Output the (X, Y) coordinate of the center of the cell containing the given text.  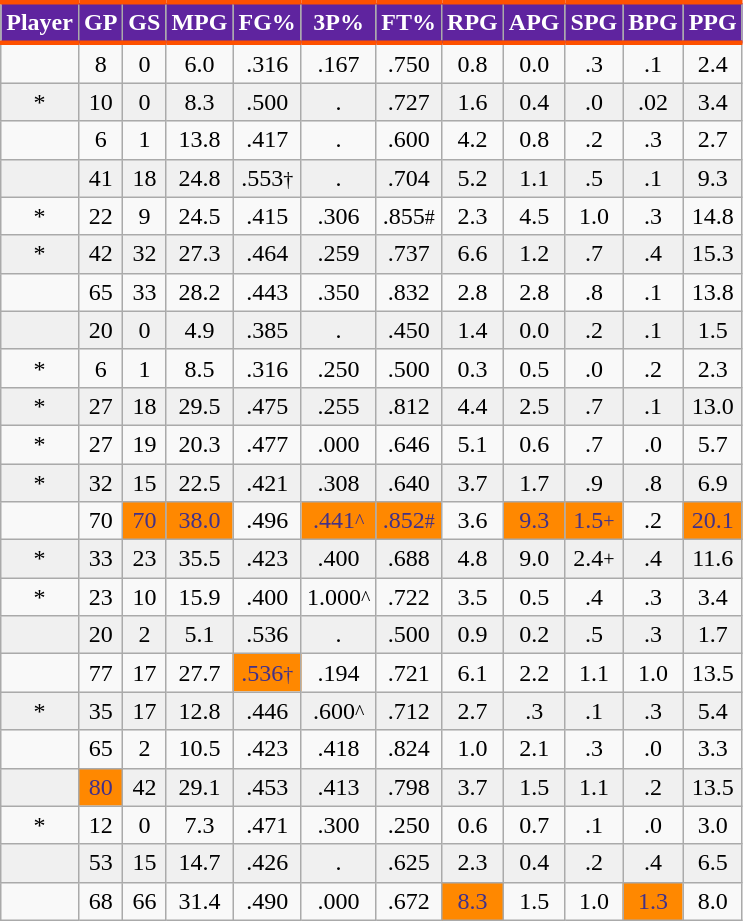
.798 (409, 787)
.832 (409, 292)
.646 (409, 444)
6.5 (712, 863)
0.3 (473, 368)
1.3 (653, 901)
.737 (409, 254)
2.2 (534, 673)
66 (144, 901)
.536 (267, 635)
5.2 (473, 178)
.625 (409, 863)
.477 (267, 444)
2.4 (712, 63)
6.0 (200, 63)
APG (534, 22)
27.3 (200, 254)
RPG (473, 22)
.443 (267, 292)
11.6 (712, 559)
2.5 (534, 406)
68 (100, 901)
5.7 (712, 444)
6.6 (473, 254)
29.1 (200, 787)
24.5 (200, 216)
.640 (409, 483)
.308 (338, 483)
.704 (409, 178)
0.9 (473, 635)
77 (100, 673)
.600^ (338, 711)
.450 (409, 330)
3.5 (473, 597)
.536† (267, 673)
6.9 (712, 483)
.194 (338, 673)
4.8 (473, 559)
31.4 (200, 901)
.453 (267, 787)
1.6 (473, 102)
.471 (267, 825)
.475 (267, 406)
41 (100, 178)
0.7 (534, 825)
.722 (409, 597)
27.7 (200, 673)
.413 (338, 787)
15.9 (200, 597)
PPG (712, 22)
SPG (594, 22)
.446 (267, 711)
.464 (267, 254)
.672 (409, 901)
10.5 (200, 749)
4.4 (473, 406)
53 (100, 863)
.350 (338, 292)
7.3 (200, 825)
0.2 (534, 635)
.306 (338, 216)
3.6 (473, 521)
.496 (267, 521)
4.5 (534, 216)
14.8 (712, 216)
BPG (653, 22)
22 (100, 216)
3P% (338, 22)
6.1 (473, 673)
24.8 (200, 178)
1.000^ (338, 597)
29.5 (200, 406)
GP (100, 22)
19 (144, 444)
3.3 (712, 749)
22.5 (200, 483)
FT% (409, 22)
4.9 (200, 330)
2.1 (534, 749)
.167 (338, 63)
38.0 (200, 521)
.727 (409, 102)
GS (144, 22)
.417 (267, 140)
FG% (267, 22)
12 (100, 825)
1.2 (534, 254)
.721 (409, 673)
.385 (267, 330)
.688 (409, 559)
15.3 (712, 254)
80 (100, 787)
Player (40, 22)
.415 (267, 216)
.490 (267, 901)
.812 (409, 406)
2.4+ (594, 559)
MPG (200, 22)
1.4 (473, 330)
.300 (338, 825)
.418 (338, 749)
35.5 (200, 559)
.421 (267, 483)
12.8 (200, 711)
14.7 (200, 863)
20.1 (712, 521)
5.4 (712, 711)
8.0 (712, 901)
8.5 (200, 368)
8 (100, 63)
13.0 (712, 406)
.824 (409, 749)
.855# (409, 216)
.712 (409, 711)
35 (100, 711)
.255 (338, 406)
.750 (409, 63)
1.5+ (594, 521)
.9 (594, 483)
3.0 (712, 825)
.426 (267, 863)
.600 (409, 140)
9 (144, 216)
20.3 (200, 444)
9.0 (534, 559)
.02 (653, 102)
.259 (338, 254)
28.2 (200, 292)
4.2 (473, 140)
.553† (267, 178)
.441^ (338, 521)
.852# (409, 521)
